From the cell containing the given text, extract its center point as (x, y) coordinate. 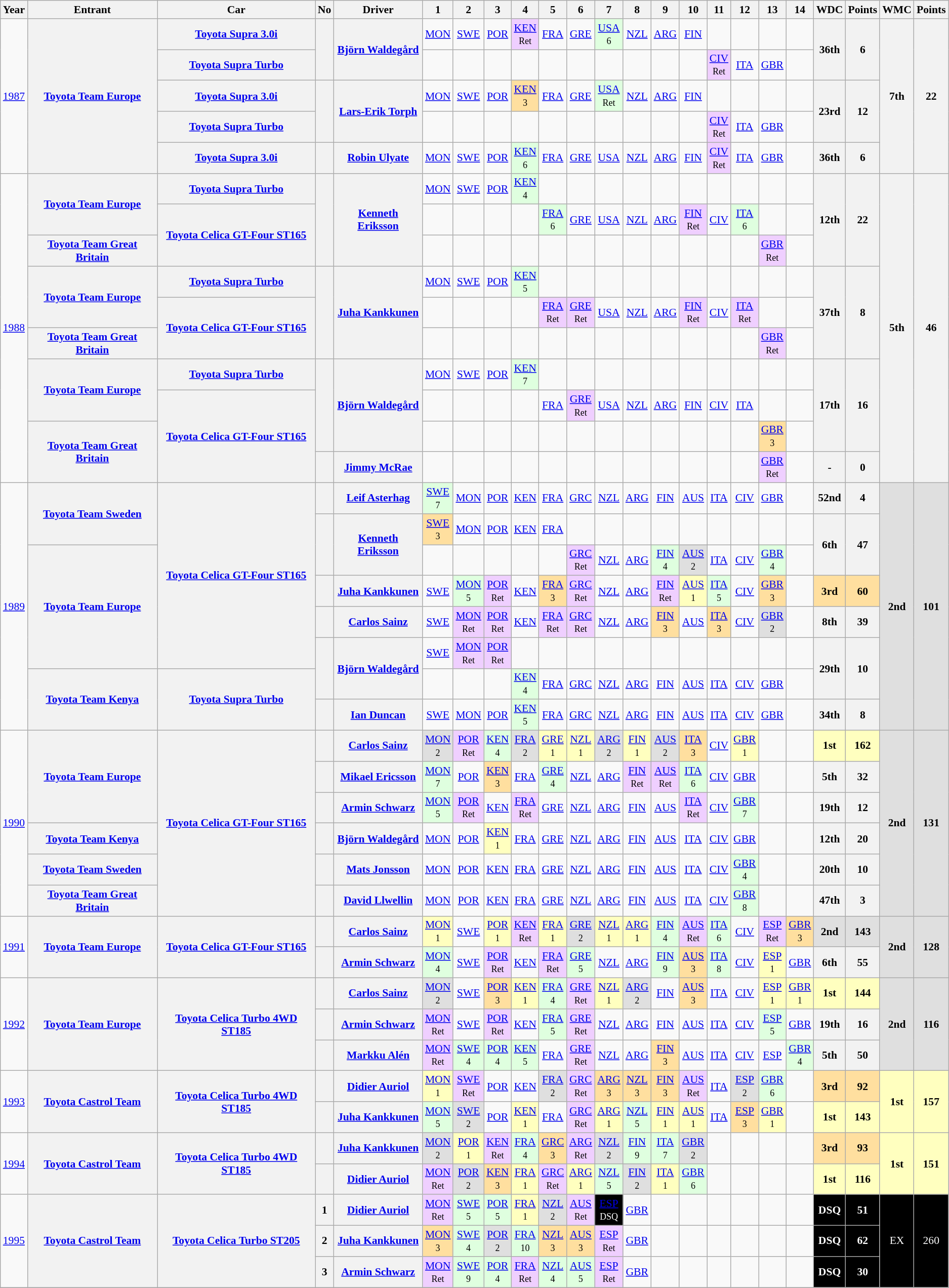
Car (236, 10)
0 (863, 468)
93 (863, 1148)
47 (863, 545)
GRE4 (553, 777)
13 (772, 10)
AUS5 (581, 1272)
5 (553, 10)
Driver (378, 10)
Jimmy McRae (378, 468)
62 (863, 1241)
34th (830, 715)
37th (830, 313)
1987 (14, 96)
FIN2 (637, 1179)
50 (863, 1055)
ITA7 (666, 1148)
29th (830, 668)
47th (830, 900)
17th (830, 405)
POR3 (498, 993)
WDC (830, 10)
MON4 (438, 963)
Toyota Celica Turbo ST205 (236, 1241)
GBR8 (745, 900)
8th (830, 622)
1994 (14, 1163)
MON3 (438, 1241)
30 (863, 1272)
144 (863, 993)
KEN6 (525, 158)
ITA5 (719, 591)
USA6 (609, 34)
11 (719, 10)
131 (931, 823)
Year (14, 10)
ESP3 (745, 1117)
ESP2 (745, 1086)
FRA5 (553, 1025)
23rd (830, 111)
Lars-Erik Torph (378, 111)
MON7 (438, 777)
Markku Alén (378, 1055)
1989 (14, 607)
55 (863, 963)
1991 (14, 947)
David Llwellin (378, 900)
92 (863, 1086)
20 (863, 838)
WMC (897, 10)
SWE7 (438, 498)
Mats Jonsson (378, 870)
FRA3 (553, 591)
260 (931, 1241)
ESPDSQ (609, 1210)
32 (863, 777)
162 (863, 746)
20th (830, 870)
ARG3 (609, 1086)
7 (609, 10)
SWE5 (469, 1210)
NZL4 (553, 1272)
Robin Ulyate (378, 158)
60 (863, 591)
128 (931, 947)
ITA1 (666, 1179)
GRE5 (581, 963)
157 (931, 1102)
14 (800, 10)
9 (666, 10)
51 (863, 1210)
Mikael Ericsson (378, 777)
1995 (14, 1241)
GRC3 (553, 1148)
USARet (609, 96)
46 (931, 328)
SWE2 (469, 1117)
ESP (772, 1055)
ESP5 (772, 1025)
1988 (14, 328)
151 (931, 1163)
GRE2 (581, 932)
39 (863, 622)
Leif Asterhag (378, 498)
SWE3 (438, 530)
ARGRet (581, 1148)
1993 (14, 1102)
ITA8 (719, 963)
1992 (14, 1025)
- (830, 468)
GBR7 (745, 808)
52nd (830, 498)
1990 (14, 823)
EX (897, 1241)
SWE9 (469, 1272)
Entrant (92, 10)
101 (931, 607)
No (325, 10)
Ian Duncan (378, 715)
POR5 (498, 1210)
KEN7 (525, 375)
SWERet (469, 1086)
7th (897, 96)
FRA10 (525, 1241)
GRE1 (553, 746)
FRA6 (553, 220)
